Find where the given text appears and provide that cell's center as (x, y) coordinate. 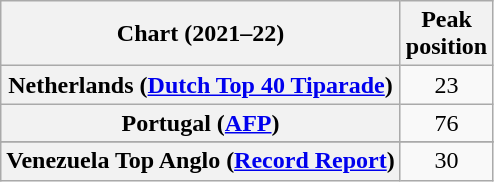
Peakposition (446, 34)
30 (446, 161)
Venezuela Top Anglo (Record Report) (201, 161)
23 (446, 85)
76 (446, 123)
Chart (2021–22) (201, 34)
Portugal (AFP) (201, 123)
Netherlands (Dutch Top 40 Tiparade) (201, 85)
